Find where the given text appears and provide that cell's center as [x, y] coordinate. 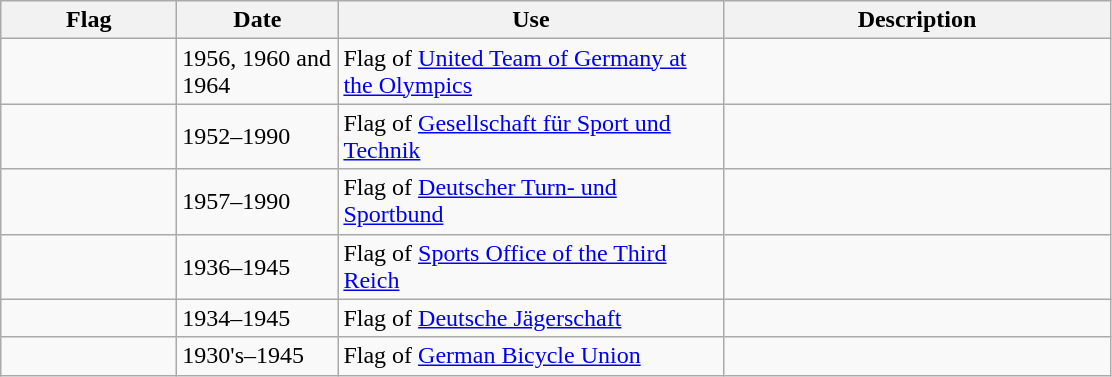
Date [258, 20]
1957–1990 [258, 202]
Flag of United Team of Germany at the Olympics [531, 72]
Flag of Sports Office of the Third Reich [531, 266]
Description [917, 20]
1956, 1960 and 1964 [258, 72]
Flag of Deutsche Jägerschaft [531, 318]
Flag of Gesellschaft für Sport und Technik [531, 136]
Flag of Deutscher Turn- und Sportbund [531, 202]
1936–1945 [258, 266]
Flag of German Bicycle Union [531, 356]
Flag [89, 20]
1952–1990 [258, 136]
Use [531, 20]
1930's–1945 [258, 356]
1934–1945 [258, 318]
